Output the [X, Y] coordinate of the center of the cell containing the given text.  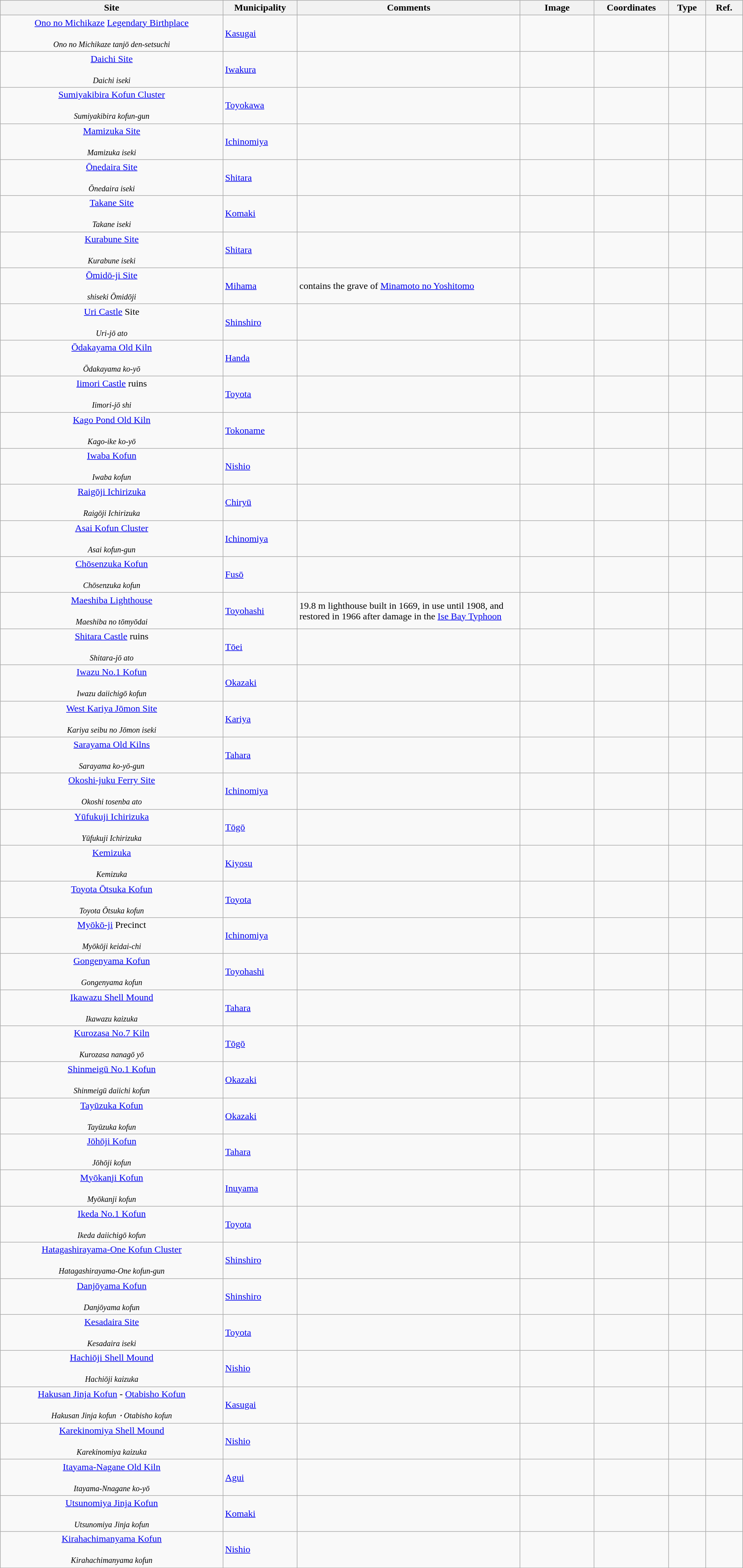
Fusō [260, 575]
Ōnedaira SiteŌnedaira iseki [112, 178]
Iwazu No.1 KofunIwazu daiichigō kofun [112, 683]
Kesadaira SiteKesadaira iseki [112, 1332]
Image [557, 8]
Gongenyama KofunGongenyama kofun [112, 971]
Myōkō-ji PrecinctMyōkōji keidai-chi [112, 935]
Hatagashirayama-One Kofun ClusterHatagashirayama-One kofun-gun [112, 1260]
Handa [260, 358]
Sarayama Old KilnsSarayama ko-yō-gun [112, 755]
Iimori Castle ruinsIimori-jō shi [112, 394]
Karekinomiya Shell MoundKarekinomiya kaizuka [112, 1441]
Ōmidō-ji Siteshiseki Ōmidōji [112, 286]
Hakusan Jinja Kofun - Otabisho KofunHakusan Jinja kofun・Otabisho kofun [112, 1405]
Kurabune SiteKurabune iseki [112, 250]
Asai Kofun ClusterAsai kofun-gun [112, 539]
Ref. [724, 8]
19.8 m lighthouse built in 1669, in use until 1908, and restored in 1966 after damage in the Ise Bay Typhoon [409, 611]
Type [687, 8]
Iwaba KofunIwaba kofun [112, 466]
Ikeda No.1 KofunIkeda daiichigō kofun [112, 1224]
Myōkanji KofunMyōkanji kofun [112, 1188]
Kirahachimanyama KofunKirahachimanyama kofun [112, 1550]
Chōsenzuka KofunChōsenzuka kofun [112, 575]
Shinmeigū No.1 KofunShinmeigū daiichi kofun [112, 1080]
Mihama [260, 286]
Takane SiteTakane iseki [112, 214]
Ono no Michikaze Legendary BirthplaceOno no Michikaze tanjō den-setsuchi [112, 33]
Uri Castle SiteUri-jō ato [112, 322]
Kago Pond Old KilnKago-ike ko-yō [112, 430]
Mamizuka SiteMamizuka iseki [112, 142]
Ōdakayama Old KilnŌdakayama ko-yō [112, 358]
Chiryū [260, 503]
Tōei [260, 647]
Toyokawa [260, 105]
Utsunomiya Jinja KofunUtsunomiya Jinja kofun [112, 1514]
Jōhōji KofunJōhōji kofun [112, 1152]
Kiyosu [260, 863]
Okoshi-juku Ferry SiteOkoshi tosenba ato [112, 791]
Agui [260, 1477]
Yūfukuji IchirizukaYūfukuji Ichirizuka [112, 827]
Shitara Castle ruinsShitara-jō ato [112, 647]
Sumiyakibira Kofun ClusterSumiyakibira kofun-gun [112, 105]
Tokoname [260, 430]
KemizukaKemizuka [112, 863]
Toyota Ōtsuka KofunToyota Ōtsuka kofun [112, 899]
Maeshiba LighthouseMaeshiba no tōmyōdai [112, 611]
Kurozasa No.7 KilnKurozasa nanagō yō [112, 1044]
Danjōyama KofunDanjōyama kofun [112, 1296]
Coordinates [631, 8]
Raigōji IchirizukaRaigōji Ichirizuka [112, 503]
Daichi SiteDaichi iseki [112, 69]
Inuyama [260, 1188]
Comments [409, 8]
West Kariya Jōmon SiteKariya seibu no Jōmon iseki [112, 719]
Itayama-Nagane Old KilnItayama-Nnagane ko-yō [112, 1477]
Hachiōji Shell MoundHachiōji kaizuka [112, 1368]
contains the grave of Minamoto no Yoshitomo [409, 286]
Municipality [260, 8]
Ikawazu Shell MoundIkawazu kaizuka [112, 1007]
Site [112, 8]
Tayūzuka KofunTayūzuka kofun [112, 1116]
Iwakura [260, 69]
Kariya [260, 719]
